Scan for the cell matching the given text and deliver its [x, y] coordinate at center. 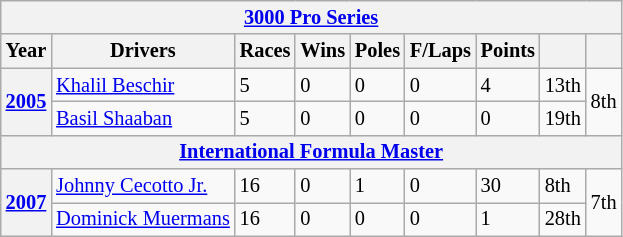
Drivers [143, 51]
International Formula Master [312, 152]
Races [266, 51]
2007 [26, 202]
4 [508, 85]
Johnny Cecotto Jr. [143, 186]
Wins [322, 51]
Year [26, 51]
2005 [26, 102]
28th [563, 219]
Khalil Beschir [143, 85]
7th [604, 202]
F/Laps [440, 51]
Dominick Muermans [143, 219]
Poles [378, 51]
3000 Pro Series [312, 17]
19th [563, 118]
Points [508, 51]
30 [508, 186]
Basil Shaaban [143, 118]
13th [563, 85]
